Return the (X, Y) coordinate for the center point of the cell that contains the specified text.  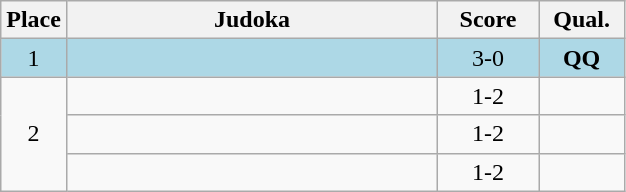
Judoka (252, 20)
2 (34, 134)
Qual. (582, 20)
Score (488, 20)
3-0 (488, 58)
1 (34, 58)
Place (34, 20)
QQ (582, 58)
